Find where the given text appears and provide that cell's center as [X, Y] coordinate. 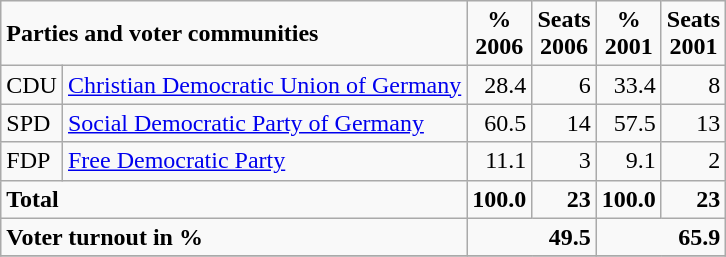
3 [564, 161]
Seats2006 [564, 34]
Social Democratic Party of Germany [264, 123]
28.4 [500, 85]
11.1 [500, 161]
SPD [32, 123]
Christian Democratic Union of Germany [264, 85]
8 [693, 85]
Parties and voter communities [234, 34]
Voter turnout in % [234, 237]
9.1 [628, 161]
6 [564, 85]
Total [234, 199]
FDP [32, 161]
%2001 [628, 34]
13 [693, 123]
33.4 [628, 85]
57.5 [628, 123]
14 [564, 123]
%2006 [500, 34]
60.5 [500, 123]
CDU [32, 85]
2 [693, 161]
65.9 [660, 237]
Seats2001 [693, 34]
49.5 [532, 237]
Free Democratic Party [264, 161]
